Detect which cell encompasses the target text, then output its (X, Y) center coordinate. 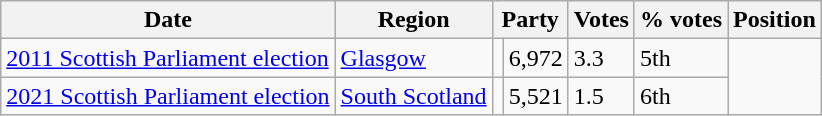
Region (414, 20)
5th (680, 58)
2021 Scottish Parliament election (168, 96)
5,521 (536, 96)
2011 Scottish Parliament election (168, 58)
6th (680, 96)
Party (530, 20)
Glasgow (414, 58)
1.5 (601, 96)
Votes (601, 20)
Date (168, 20)
South Scotland (414, 96)
Position (775, 20)
6,972 (536, 58)
3.3 (601, 58)
% votes (680, 20)
